Locate the cell with the specified text and output its [X, Y] center coordinate. 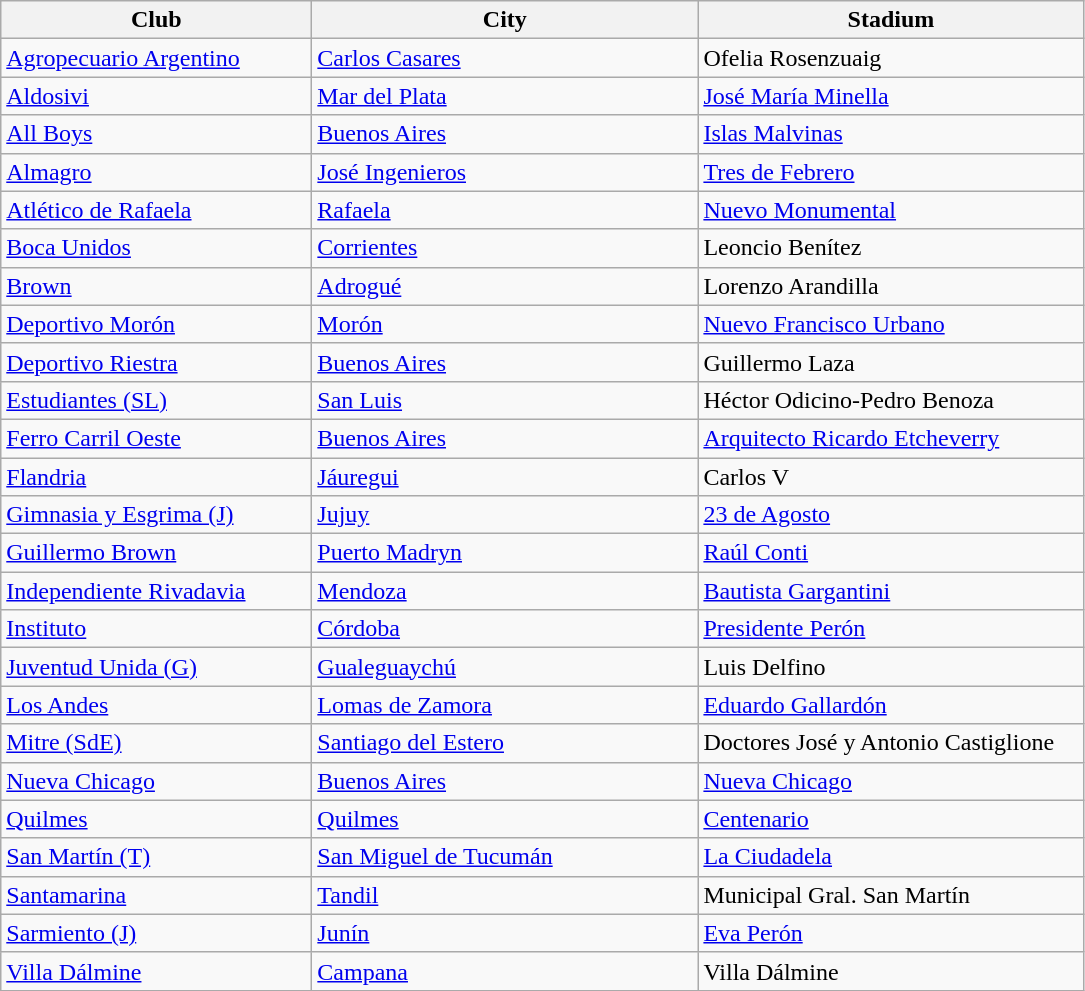
Ferro Carril Oeste [156, 438]
Atlético de Rafaela [156, 210]
Eva Perón [891, 933]
Junín [505, 933]
Tres de Febrero [891, 172]
Carlos Casares [505, 58]
Héctor Odicino-Pedro Benoza [891, 400]
Leoncio Benítez [891, 248]
Nuevo Francisco Urbano [891, 324]
Mitre (SdE) [156, 743]
Gualeguaychú [505, 667]
Nuevo Monumental [891, 210]
Deportivo Morón [156, 324]
Jujuy [505, 515]
Flandria [156, 477]
23 de Agosto [891, 515]
Mendoza [505, 591]
José María Minella [891, 96]
Instituto [156, 629]
Almagro [156, 172]
San Luis [505, 400]
Presidente Perón [891, 629]
Gimnasia y Esgrima (J) [156, 515]
Club [156, 20]
Doctores José y Antonio Castiglione [891, 743]
Mar del Plata [505, 96]
Stadium [891, 20]
Campana [505, 971]
Sarmiento (J) [156, 933]
Deportivo Riestra [156, 362]
Agropecuario Argentino [156, 58]
Bautista Gargantini [891, 591]
Eduardo Gallardón [891, 705]
Morón [505, 324]
Guillermo Brown [156, 553]
Carlos V [891, 477]
Municipal Gral. San Martín [891, 895]
Guillermo Laza [891, 362]
Aldosivi [156, 96]
Córdoba [505, 629]
Lomas de Zamora [505, 705]
Arquitecto Ricardo Etcheverry [891, 438]
Santiago del Estero [505, 743]
Independiente Rivadavia [156, 591]
San Martín (T) [156, 857]
Estudiantes (SL) [156, 400]
Adrogué [505, 286]
Islas Malvinas [891, 134]
La Ciudadela [891, 857]
Juventud Unida (G) [156, 667]
Tandil [505, 895]
José Ingenieros [505, 172]
Centenario [891, 819]
Luis Delfino [891, 667]
Corrientes [505, 248]
Raúl Conti [891, 553]
Jáuregui [505, 477]
Puerto Madryn [505, 553]
San Miguel de Tucumán [505, 857]
Ofelia Rosenzuaig [891, 58]
Los Andes [156, 705]
Boca Unidos [156, 248]
City [505, 20]
Rafaela [505, 210]
All Boys [156, 134]
Santamarina [156, 895]
Lorenzo Arandilla [891, 286]
Brown [156, 286]
